Search for the cell housing the specified text and yield its (x, y) center coordinate. 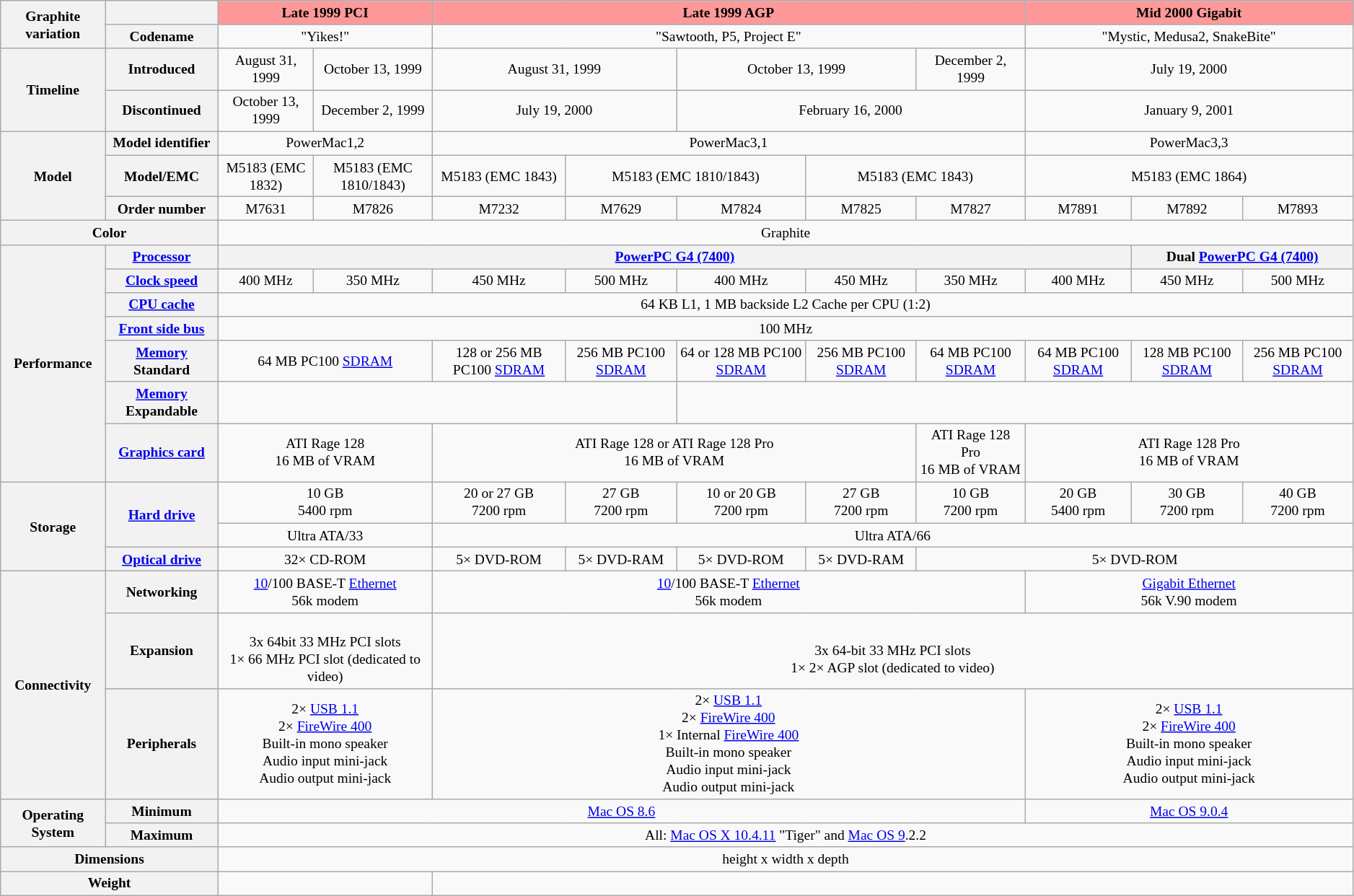
32× CD-ROM (325, 560)
M7893 (1298, 208)
M7825 (861, 208)
M5183 (EMC 1864) (1189, 176)
Model (53, 176)
Mid 2000 Gigabit (1189, 13)
M7891 (1078, 208)
10 GB7200 rpm (970, 502)
Order number (162, 208)
Late 1999 AGP (729, 13)
PowerMac3,3 (1189, 143)
20 GB5400 rpm (1078, 502)
30 GB7200 rpm (1187, 502)
Storage (53, 527)
Minimum (162, 811)
Optical drive (162, 560)
64 or 128 MB PC100 SDRAM (742, 361)
Dual PowerPC G4 (7400) (1242, 257)
10 or 20 GB7200 rpm (742, 502)
ATI Rage 12816 MB of VRAM (325, 453)
Graphite (785, 232)
PowerPC G4 (7400) (674, 257)
Ultra ATA/33 (325, 535)
Model identifier (162, 143)
Networking (162, 592)
128 or 256 MB PC100 SDRAM (499, 361)
PowerMac3,1 (729, 143)
Memory Expandable (162, 403)
Maximum (162, 835)
M7629 (621, 208)
128 MB PC100 SDRAM (1187, 361)
Processor (162, 257)
3x 64-bit 33 MHz PCI slots1× 2× AGP slot (dedicated to video) (893, 651)
Hard drive (162, 515)
100 MHz (785, 329)
Discontinued (162, 111)
Color (110, 232)
Front side bus (162, 329)
40 GB7200 rpm (1298, 502)
M7631 (265, 208)
January 9, 2001 (1189, 111)
Codename (162, 36)
height x width x depth (785, 858)
Peripherals (162, 743)
10 GB5400 rpm (325, 502)
February 16, 2000 (851, 111)
Graphite variation (53, 25)
Clock speed (162, 280)
3x 64bit 33 MHz PCI slots1× 66 MHz PCI slot (dedicated to video) (325, 651)
Mac OS 8.6 (621, 811)
64 KB L1, 1 MB backside L2 Cache per CPU (1:2) (785, 304)
M7892 (1187, 208)
Memory Standard (162, 361)
M5183 (EMC 1832) (265, 176)
PowerMac1,2 (325, 143)
2× USB 1.12× FireWire 4001× Internal FireWire 400Built-in mono speakerAudio input mini-jackAudio output mini-jack (729, 743)
M7827 (970, 208)
"Yikes!" (325, 36)
"Sawtooth, P5, Project E" (729, 36)
Ultra ATA/66 (893, 535)
Graphics card (162, 453)
Dimensions (110, 858)
Performance (53, 364)
Expansion (162, 651)
All: Mac OS X 10.4.11 "Tiger" and Mac OS 9.2.2 (785, 835)
Late 1999 PCI (325, 13)
Operating System (53, 824)
Timeline (53, 89)
Model/EMC (162, 176)
M7826 (373, 208)
M7232 (499, 208)
20 or 27 GB7200 rpm (499, 502)
CPU cache (162, 304)
"Mystic, Medusa2, SnakeBite" (1189, 36)
Mac OS 9.0.4 (1189, 811)
M7824 (742, 208)
Introduced (162, 69)
Weight (110, 883)
Connectivity (53, 685)
Gigabit Ethernet56k V.90 modem (1189, 592)
ATI Rage 128 or ATI Rage 128 Pro16 MB of VRAM (674, 453)
